Output the [x, y] coordinate of the center of the cell containing the given text.  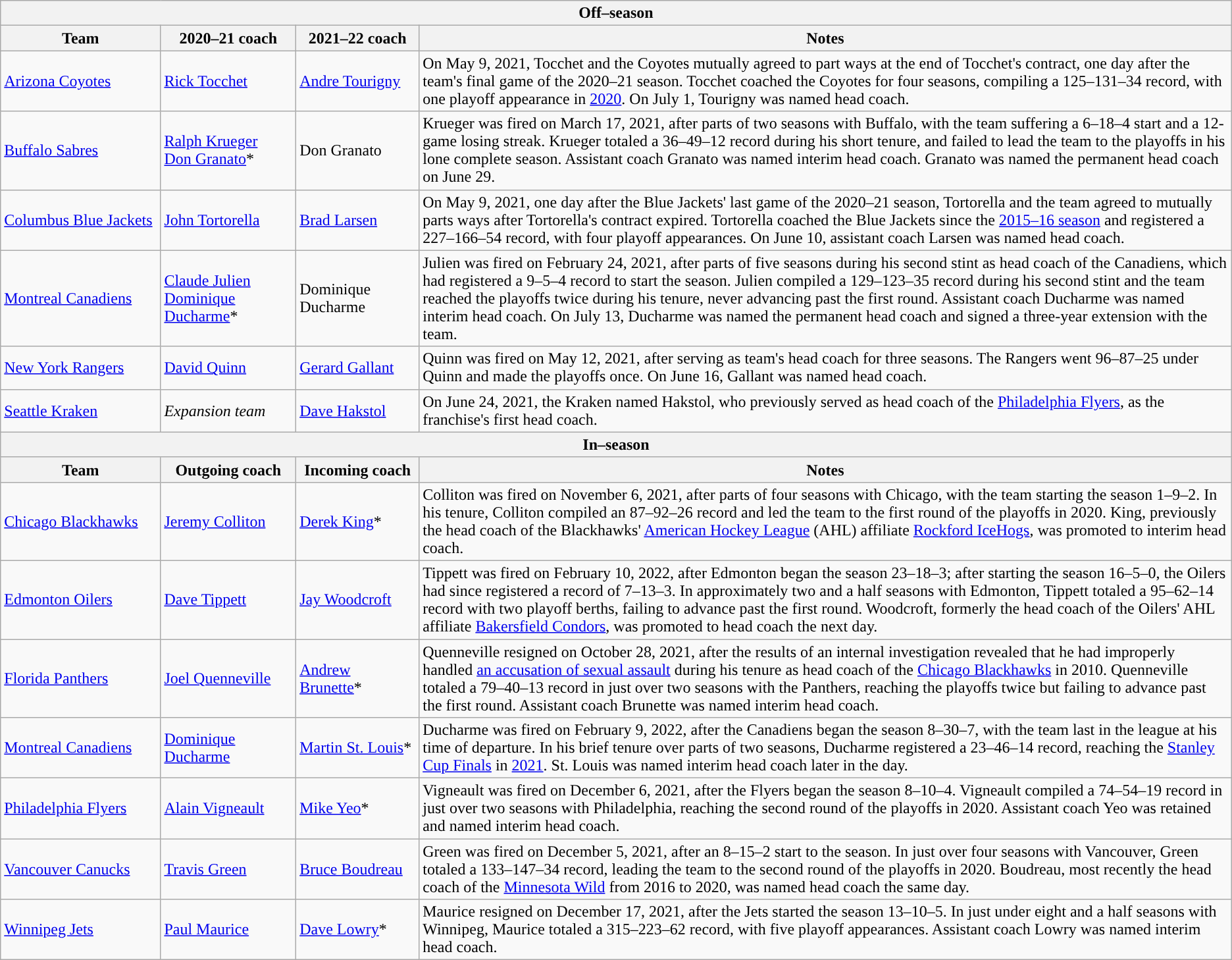
Off–season [616, 13]
John Tortorella [228, 220]
Claude JulienDominique Ducharme* [228, 298]
Philadelphia Flyers [80, 809]
Chicago Blackhawks [80, 521]
Florida Panthers [80, 678]
Don Granato [358, 150]
Arizona Coyotes [80, 81]
Alain Vigneault [228, 809]
Edmonton Oilers [80, 599]
Incoming coach [358, 469]
Mike Yeo* [358, 809]
New York Rangers [80, 367]
Martin St. Louis* [358, 748]
Andrew Brunette* [358, 678]
Ralph KruegerDon Granato* [228, 150]
Dave Hakstol [358, 411]
Joel Quenneville [228, 678]
Winnipeg Jets [80, 930]
2020–21 coach [228, 38]
Buffalo Sabres [80, 150]
Dave Lowry* [358, 930]
Rick Tocchet [228, 81]
2021–22 coach [358, 38]
Derek King* [358, 521]
Expansion team [228, 411]
Travis Green [228, 869]
Paul Maurice [228, 930]
David Quinn [228, 367]
Jay Woodcroft [358, 599]
Andre Tourigny [358, 81]
Seattle Kraken [80, 411]
Outgoing coach [228, 469]
Vancouver Canucks [80, 869]
On June 24, 2021, the Kraken named Hakstol, who previously served as head coach of the Philadelphia Flyers, as the franchise's first head coach. [825, 411]
Dave Tippett [228, 599]
Bruce Boudreau [358, 869]
Jeremy Colliton [228, 521]
Columbus Blue Jackets [80, 220]
Brad Larsen [358, 220]
In–season [616, 444]
Gerard Gallant [358, 367]
